Identify which cell holds the provided text, then report its (X, Y) central coordinate. 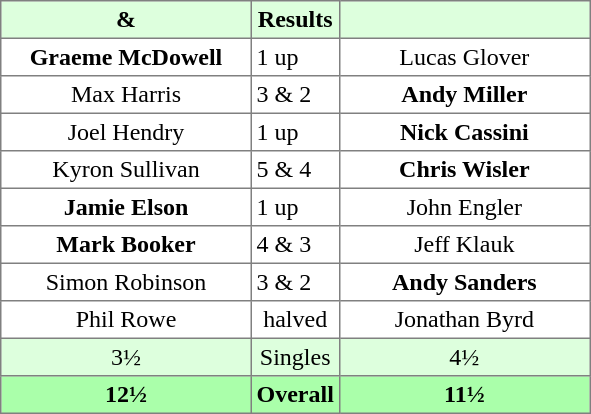
Andy Miller (464, 95)
Lucas Glover (464, 57)
Andy Sanders (464, 282)
4 & 3 (295, 245)
Max Harris (126, 95)
Overall (295, 395)
5 & 4 (295, 170)
Jamie Elson (126, 207)
Chris Wisler (464, 170)
4½ (464, 357)
Kyron Sullivan (126, 170)
Simon Robinson (126, 282)
3½ (126, 357)
John Engler (464, 207)
& (126, 20)
Mark Booker (126, 245)
halved (295, 320)
Nick Cassini (464, 132)
Singles (295, 357)
Results (295, 20)
Phil Rowe (126, 320)
Graeme McDowell (126, 57)
Jeff Klauk (464, 245)
11½ (464, 395)
Jonathan Byrd (464, 320)
Joel Hendry (126, 132)
12½ (126, 395)
